Output the (X, Y) coordinate of the center of the cell containing the given text.  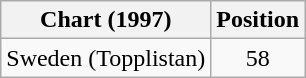
Chart (1997) (106, 20)
58 (258, 58)
Sweden (Topplistan) (106, 58)
Position (258, 20)
